Detect which cell encompasses the target text, then output its (x, y) center coordinate. 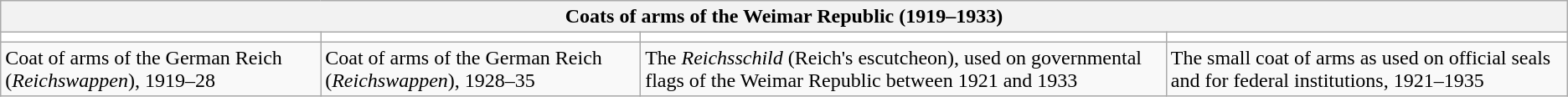
The small coat of arms as used on official seals and for federal institutions, 1921–1935 (1367, 69)
Coats of arms of the Weimar Republic (1919–1933) (784, 17)
The Reichsschild (Reich's escutcheon), used on governmental flags of the Weimar Republic between 1921 and 1933 (904, 69)
Coat of arms of the German Reich (Reichswappen), 1928–35 (481, 69)
Coat of arms of the German Reich (Reichswappen), 1919–28 (161, 69)
